Extract the [x, y] coordinate from the center of the cell holding the provided text.  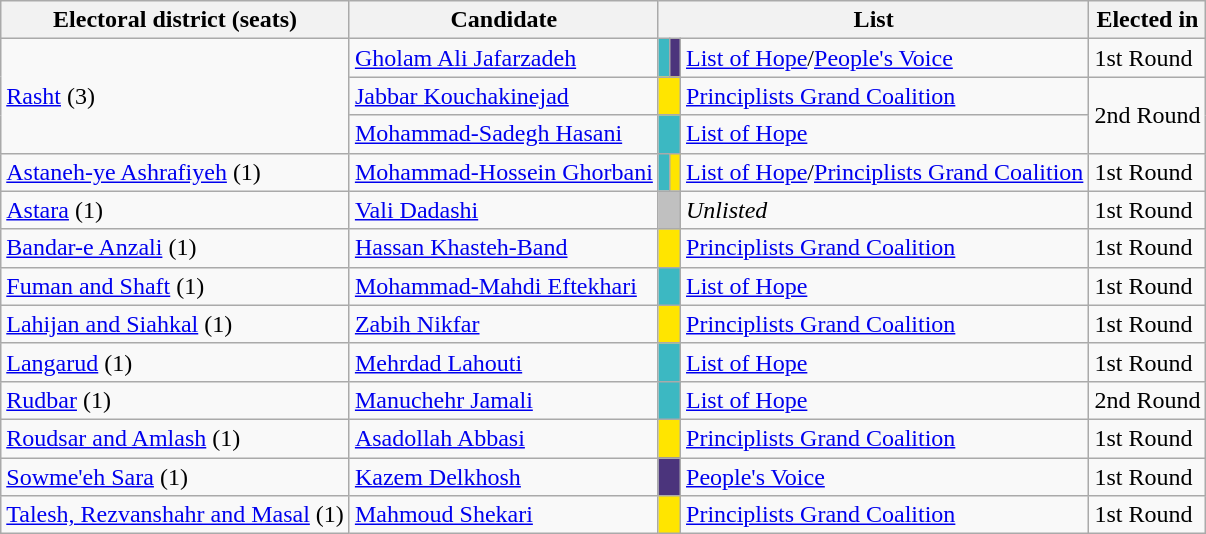
Mehrdad Lahouti [504, 362]
Gholam Ali Jafarzadeh [504, 58]
Bandar-e Anzali (1) [176, 248]
List of Hope/People's Voice [885, 58]
People's Voice [885, 477]
Electoral district (seats) [176, 20]
Fuman and Shaft (1) [176, 286]
Mohammad-Mahdi Eftekhari [504, 286]
Vali Dadashi [504, 210]
Langarud (1) [176, 362]
Mohammad-Hossein Ghorbani [504, 172]
Unlisted [885, 210]
Jabbar Kouchakinejad [504, 96]
Asadollah Abbasi [504, 438]
Rasht (3) [176, 96]
Candidate [504, 20]
Talesh, Rezvanshahr and Masal (1) [176, 515]
Sowme'eh Sara (1) [176, 477]
Hassan Khasteh-Band [504, 248]
Elected in [1148, 20]
List [873, 20]
Astara (1) [176, 210]
Astaneh-ye Ashrafiyeh (1) [176, 172]
Manuchehr Jamali [504, 400]
Kazem Delkhosh [504, 477]
Mahmoud Shekari [504, 515]
Roudsar and Amlash (1) [176, 438]
Zabih Nikfar [504, 324]
Rudbar (1) [176, 400]
Mohammad-Sadegh Hasani [504, 134]
List of Hope/Principlists Grand Coalition [885, 172]
Lahijan and Siahkal (1) [176, 324]
